Return the [X, Y] coordinate for the center point of the cell that contains the specified text.  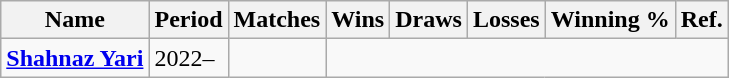
Losses [506, 20]
Ref. [702, 20]
Name [75, 20]
Period [188, 20]
Winning % [610, 20]
Draws [429, 20]
Wins [358, 20]
Shahnaz Yari [75, 58]
Matches [277, 20]
2022– [188, 58]
